Identify which cell holds the provided text, then report its (X, Y) central coordinate. 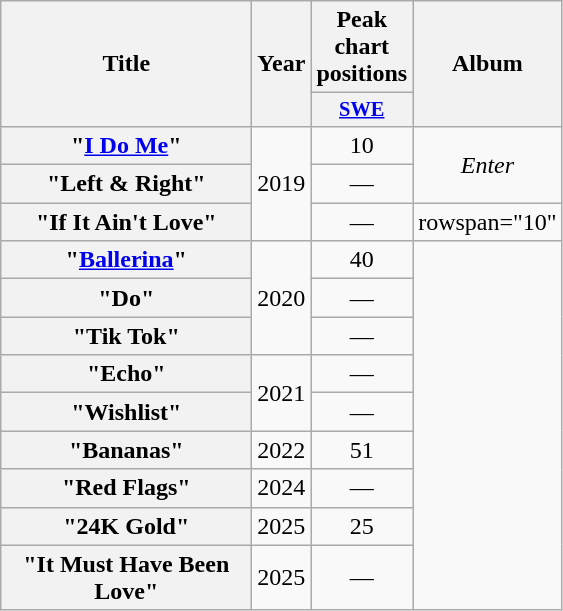
"It Must Have Been Love" (126, 578)
SWE (362, 110)
"Do" (126, 298)
10 (362, 145)
"I Do Me" (126, 145)
2020 (282, 298)
25 (362, 526)
2022 (282, 450)
Title (126, 64)
51 (362, 450)
"Left & Right" (126, 184)
"Wishlist" (126, 412)
2019 (282, 183)
Year (282, 64)
Peak chart positions (362, 47)
2024 (282, 488)
rowspan="10" (488, 222)
"Red Flags" (126, 488)
"24K Gold" (126, 526)
2021 (282, 393)
40 (362, 260)
"If It Ain't Love" (126, 222)
Enter (488, 164)
"Bananas" (126, 450)
"Tik Tok" (126, 336)
"Echo" (126, 374)
Album (488, 64)
"Ballerina" (126, 260)
